Return [x, y] of the center of cell containing provided text 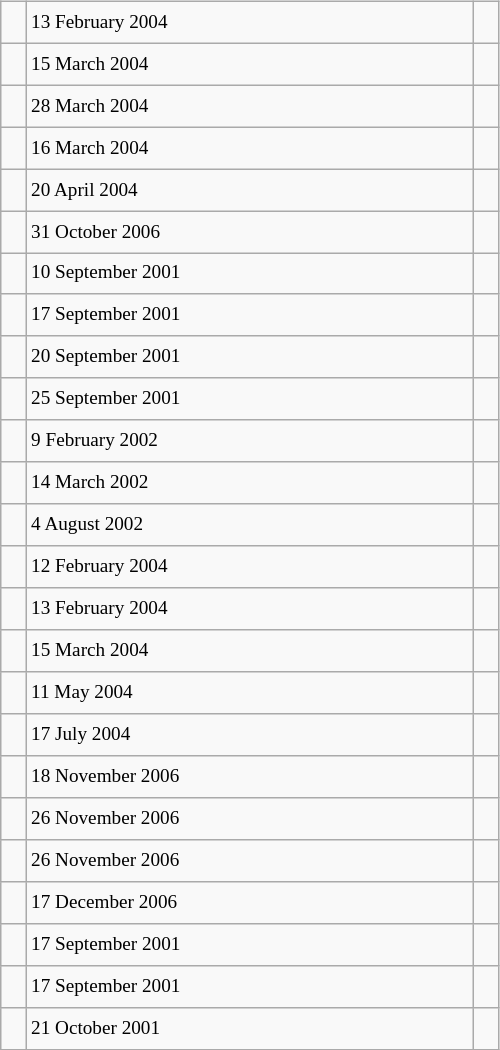
28 March 2004 [249, 106]
9 February 2002 [249, 441]
17 December 2006 [249, 902]
10 September 2001 [249, 274]
11 May 2004 [249, 693]
20 April 2004 [249, 190]
17 July 2004 [249, 735]
4 August 2002 [249, 525]
31 October 2006 [249, 232]
14 March 2002 [249, 483]
16 March 2004 [249, 148]
18 November 2006 [249, 777]
25 September 2001 [249, 399]
21 October 2001 [249, 1028]
12 February 2004 [249, 567]
20 September 2001 [249, 357]
